Find where the given text appears and provide that cell's center as [x, y] coordinate. 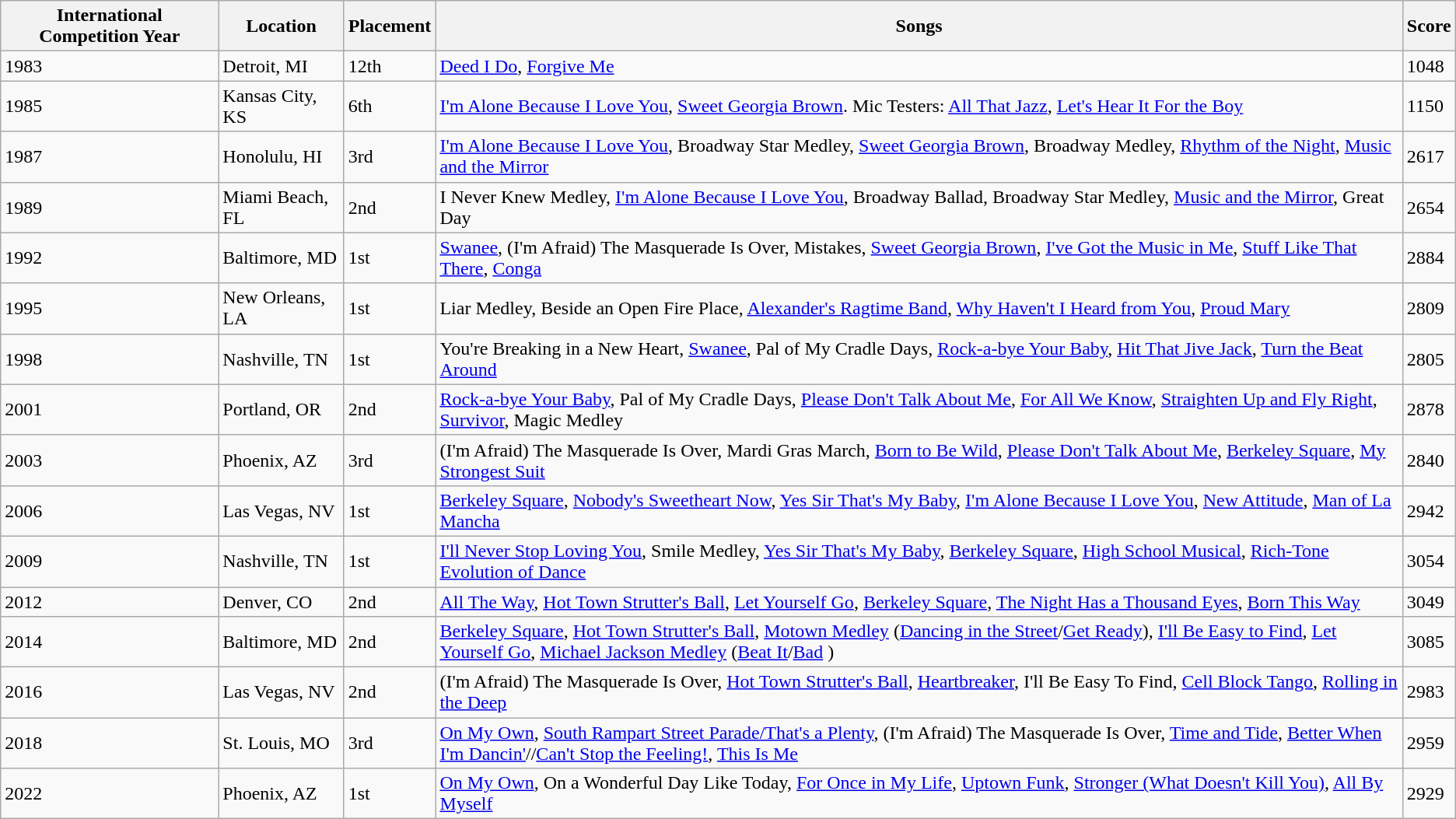
Denver, CO [282, 601]
6th [390, 106]
Honolulu, HI [282, 157]
I'm Alone Because I Love You, Sweet Georgia Brown. Mic Testers: All That Jazz, Let's Hear It For the Boy [919, 106]
2884 [1429, 258]
Swanee, (I'm Afraid) The Masquerade Is Over, Mistakes, Sweet Georgia Brown, I've Got the Music in Me, Stuff Like That There, Conga [919, 258]
3085 [1429, 642]
2014 [110, 642]
1048 [1429, 66]
2022 [110, 793]
1987 [110, 157]
New Orleans, LA [282, 308]
1995 [110, 308]
Portland, OR [282, 409]
1992 [110, 258]
Miami Beach, FL [282, 207]
3049 [1429, 601]
I'll Never Stop Loving You, Smile Medley, Yes Sir That's My Baby, Berkeley Square, High School Musical, Rich-Tone Evolution of Dance [919, 562]
Liar Medley, Beside an Open Fire Place, Alexander's Ragtime Band, Why Haven't I Heard from You, Proud Mary [919, 308]
Rock-a-bye Your Baby, Pal of My Cradle Days, Please Don't Talk About Me, For All We Know, Straighten Up and Fly Right, Survivor, Magic Medley [919, 409]
Songs [919, 26]
Berkeley Square, Nobody's Sweetheart Now, Yes Sir That's My Baby, I'm Alone Because I Love You, New Attitude, Man of La Mancha [919, 510]
Kansas City, KS [282, 106]
1989 [110, 207]
I'm Alone Because I Love You, Broadway Star Medley, Sweet Georgia Brown, Broadway Medley, Rhythm of the Night, Music and the Mirror [919, 157]
2929 [1429, 793]
2959 [1429, 744]
Deed I Do, Forgive Me [919, 66]
3054 [1429, 562]
2983 [1429, 692]
Score [1429, 26]
2809 [1429, 308]
You're Breaking in a New Heart, Swanee, Pal of My Cradle Days, Rock-a-bye Your Baby, Hit That Jive Jack, Turn the Beat Around [919, 359]
2009 [110, 562]
2840 [1429, 460]
1983 [110, 66]
(I'm Afraid) The Masquerade Is Over, Mardi Gras March, Born to Be Wild, Please Don't Talk About Me, Berkeley Square, My Strongest Suit [919, 460]
(I'm Afraid) The Masquerade Is Over, Hot Town Strutter's Ball, Heartbreaker, I'll Be Easy To Find, Cell Block Tango, Rolling in the Deep [919, 692]
12th [390, 66]
2805 [1429, 359]
2654 [1429, 207]
Detroit, MI [282, 66]
All The Way, Hot Town Strutter's Ball, Let Yourself Go, Berkeley Square, The Night Has a Thousand Eyes, Born This Way [919, 601]
2003 [110, 460]
1998 [110, 359]
1985 [110, 106]
St. Louis, MO [282, 744]
2942 [1429, 510]
2878 [1429, 409]
International Competition Year [110, 26]
On My Own, On a Wonderful Day Like Today, For Once in My Life, Uptown Funk, Stronger (What Doesn't Kill You), All By Myself [919, 793]
Placement [390, 26]
2012 [110, 601]
2006 [110, 510]
2018 [110, 744]
2001 [110, 409]
2617 [1429, 157]
I Never Knew Medley, I'm Alone Because I Love You, Broadway Ballad, Broadway Star Medley, Music and the Mirror, Great Day [919, 207]
2016 [110, 692]
1150 [1429, 106]
Location [282, 26]
